Identify which cell holds the provided text, then report its [x, y] central coordinate. 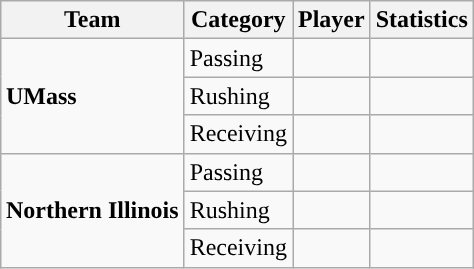
Statistics [422, 20]
Player [331, 20]
UMass [92, 96]
Category [238, 20]
Northern Illinois [92, 210]
Team [92, 20]
